Scan for the cell matching the given text and deliver its [X, Y] coordinate at center. 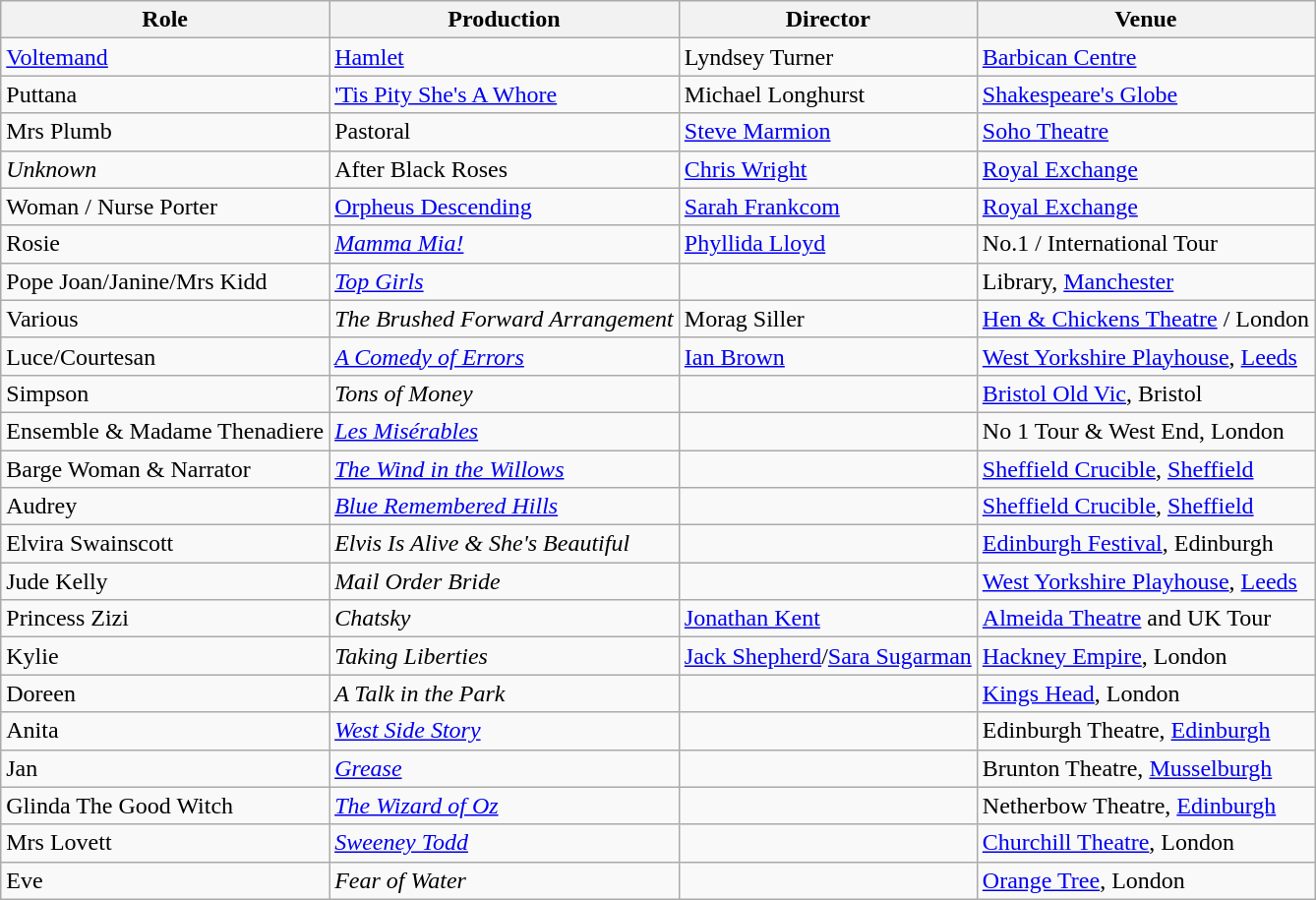
Sarah Frankcom [828, 207]
Hamlet [505, 57]
The Wind in the Willows [505, 469]
Mamma Mia! [505, 244]
Luce/Courtesan [165, 356]
Simpson [165, 393]
Bristol Old Vic, Bristol [1145, 393]
Elvira Swainscott [165, 544]
Shakespeare's Globe [1145, 94]
Kings Head, London [1145, 693]
Churchill Theatre, London [1145, 843]
Glinda The Good Witch [165, 806]
Chatsky [505, 619]
Orpheus Descending [505, 207]
Edinburgh Theatre, Edinburgh [1145, 731]
Various [165, 319]
Woman / Nurse Porter [165, 207]
Rosie [165, 244]
Pope Joan/Janine/Mrs Kidd [165, 281]
Production [505, 20]
Audrey [165, 507]
Mrs Plumb [165, 132]
Kylie [165, 656]
Voltemand [165, 57]
A Comedy of Errors [505, 356]
Jack Shepherd/Sara Sugarman [828, 656]
Eve [165, 880]
Mail Order Bride [505, 581]
Michael Longhurst [828, 94]
Almeida Theatre and UK Tour [1145, 619]
Unknown [165, 169]
Les Misérables [505, 431]
Role [165, 20]
Sweeney Todd [505, 843]
The Wizard of Oz [505, 806]
Taking Liberties [505, 656]
No 1 Tour & West End, London [1145, 431]
Library, Manchester [1145, 281]
Jonathan Kent [828, 619]
Jan [165, 768]
Doreen [165, 693]
Hackney Empire, London [1145, 656]
Jude Kelly [165, 581]
Ian Brown [828, 356]
Tons of Money [505, 393]
Top Girls [505, 281]
Grease [505, 768]
Elvis Is Alive & She's Beautiful [505, 544]
Venue [1145, 20]
Morag Siller [828, 319]
Lyndsey Turner [828, 57]
Mrs Lovett [165, 843]
Brunton Theatre, Musselburgh [1145, 768]
After Black Roses [505, 169]
Orange Tree, London [1145, 880]
West Side Story [505, 731]
Princess Zizi [165, 619]
Ensemble & Madame Thenadiere [165, 431]
Soho Theatre [1145, 132]
Steve Marmion [828, 132]
Phyllida Lloyd [828, 244]
Edinburgh Festival, Edinburgh [1145, 544]
Puttana [165, 94]
'Tis Pity She's A Whore [505, 94]
Hen & Chickens Theatre / London [1145, 319]
No.1 / International Tour [1145, 244]
Chris Wright [828, 169]
Anita [165, 731]
Blue Remembered Hills [505, 507]
Netherbow Theatre, Edinburgh [1145, 806]
Director [828, 20]
Barge Woman & Narrator [165, 469]
Barbican Centre [1145, 57]
The Brushed Forward Arrangement [505, 319]
Pastoral [505, 132]
Fear of Water [505, 880]
A Talk in the Park [505, 693]
